Extract the [x, y] coordinate from the center of the cell holding the provided text.  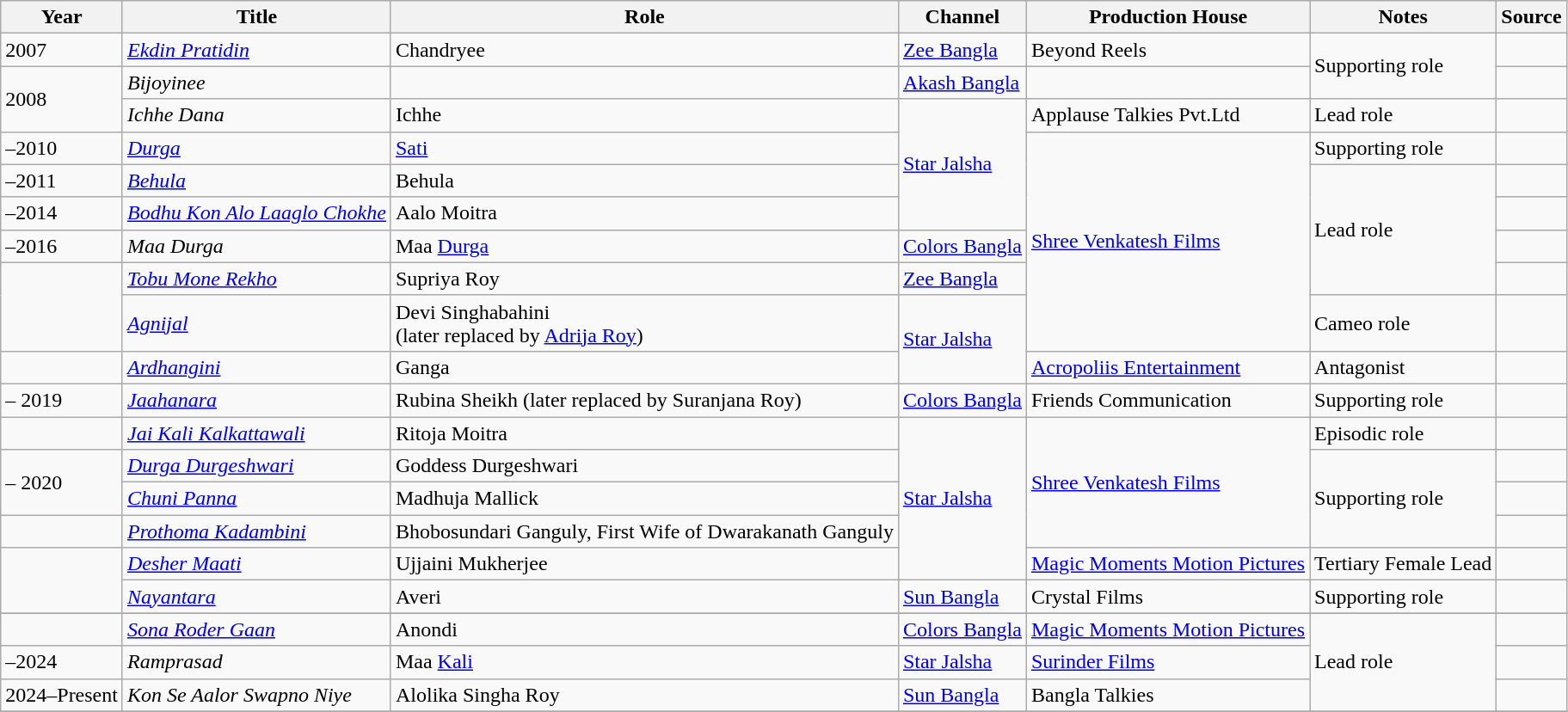
Antagonist [1404, 367]
Supriya Roy [644, 279]
Nayantara [256, 597]
Notes [1404, 17]
Beyond Reels [1168, 50]
Title [256, 17]
2008 [62, 99]
Bijoyinee [256, 83]
Rubina Sheikh (later replaced by Suranjana Roy) [644, 400]
Tobu Mone Rekho [256, 279]
–2014 [62, 213]
Averi [644, 597]
Crystal Films [1168, 597]
Prothoma Kadambini [256, 531]
Chandryee [644, 50]
Kon Se Aalor Swapno Niye [256, 695]
Bodhu Kon Alo Laaglo Chokhe [256, 213]
–2024 [62, 662]
Channel [962, 17]
Ekdin Pratidin [256, 50]
–2016 [62, 246]
Ujjaini Mukherjee [644, 564]
Sati [644, 148]
2007 [62, 50]
Jaahanara [256, 400]
2024–Present [62, 695]
– 2019 [62, 400]
Chuni Panna [256, 499]
Devi Singhabahini(later replaced by Adrija Roy) [644, 323]
Durga Durgeshwari [256, 466]
Anondi [644, 629]
Desher Maati [256, 564]
Ramprasad [256, 662]
Aalo Moitra [644, 213]
Year [62, 17]
Cameo role [1404, 323]
Source [1531, 17]
Alolika Singha Roy [644, 695]
Role [644, 17]
Bangla Talkies [1168, 695]
Tertiary Female Lead [1404, 564]
Acropoliis Entertainment [1168, 367]
–2010 [62, 148]
–2011 [62, 181]
Ritoja Moitra [644, 433]
– 2020 [62, 482]
Akash Bangla [962, 83]
Applause Talkies Pvt.Ltd [1168, 115]
Madhuja Mallick [644, 499]
Maa Kali [644, 662]
Durga [256, 148]
Ganga [644, 367]
Ardhangini [256, 367]
Sona Roder Gaan [256, 629]
Surinder Films [1168, 662]
Episodic role [1404, 433]
Ichhe [644, 115]
Jai Kali Kalkattawali [256, 433]
Ichhe Dana [256, 115]
Bhobosundari Ganguly, First Wife of Dwarakanath Ganguly [644, 531]
Production House [1168, 17]
Friends Communication [1168, 400]
Agnijal [256, 323]
Goddess Durgeshwari [644, 466]
